Return the (X, Y) coordinate for the center point of the cell that contains the specified text.  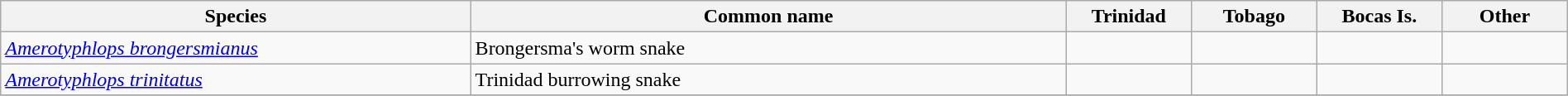
Tobago (1255, 17)
Other (1505, 17)
Species (236, 17)
Trinidad (1129, 17)
Common name (768, 17)
Bocas Is. (1379, 17)
Trinidad burrowing snake (768, 79)
Brongersma's worm snake (768, 48)
Amerotyphlops brongersmianus (236, 48)
Amerotyphlops trinitatus (236, 79)
